Extract the [X, Y] coordinate from the center of the cell holding the provided text.  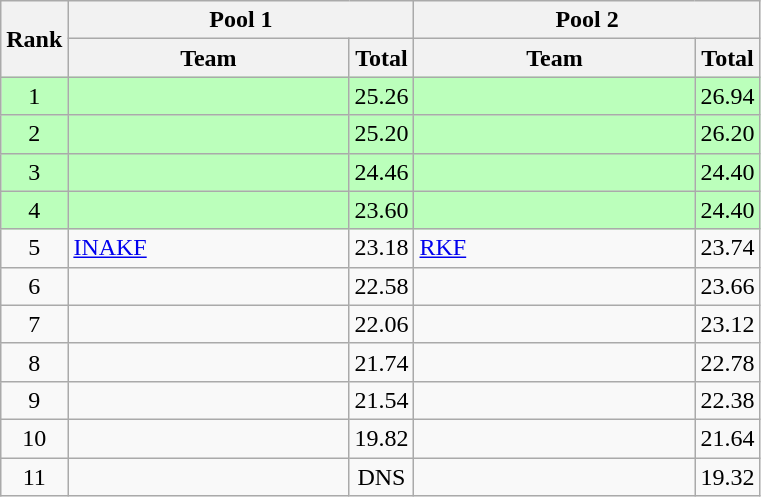
21.54 [382, 400]
10 [34, 438]
23.60 [382, 210]
21.74 [382, 362]
25.26 [382, 96]
25.20 [382, 134]
23.74 [728, 248]
26.94 [728, 96]
11 [34, 477]
19.32 [728, 477]
3 [34, 172]
19.82 [382, 438]
RKF [554, 248]
8 [34, 362]
23.12 [728, 324]
26.20 [728, 134]
Pool 1 [241, 20]
22.06 [382, 324]
9 [34, 400]
22.38 [728, 400]
DNS [382, 477]
7 [34, 324]
22.78 [728, 362]
INAKF [208, 248]
4 [34, 210]
24.46 [382, 172]
6 [34, 286]
22.58 [382, 286]
5 [34, 248]
Rank [34, 39]
23.18 [382, 248]
Pool 2 [587, 20]
23.66 [728, 286]
2 [34, 134]
21.64 [728, 438]
1 [34, 96]
